For the text-containing cell, return its midpoint in [x, y] coordinate format. 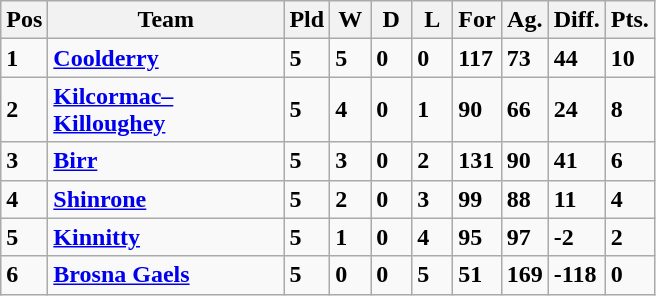
Birr [166, 161]
97 [524, 237]
Kinnitty [166, 237]
66 [524, 110]
24 [576, 110]
8 [630, 110]
41 [576, 161]
W [350, 20]
51 [477, 275]
10 [630, 58]
95 [477, 237]
D [392, 20]
Team [166, 20]
Ag. [524, 20]
99 [477, 199]
Pos [24, 20]
-118 [576, 275]
117 [477, 58]
L [432, 20]
169 [524, 275]
88 [524, 199]
Coolderry [166, 58]
131 [477, 161]
Pld [307, 20]
Brosna Gaels [166, 275]
Kilcormac–Killoughey [166, 110]
-2 [576, 237]
73 [524, 58]
Shinrone [166, 199]
Pts. [630, 20]
For [477, 20]
44 [576, 58]
11 [576, 199]
Diff. [576, 20]
